Detect which cell encompasses the target text, then output its [x, y] center coordinate. 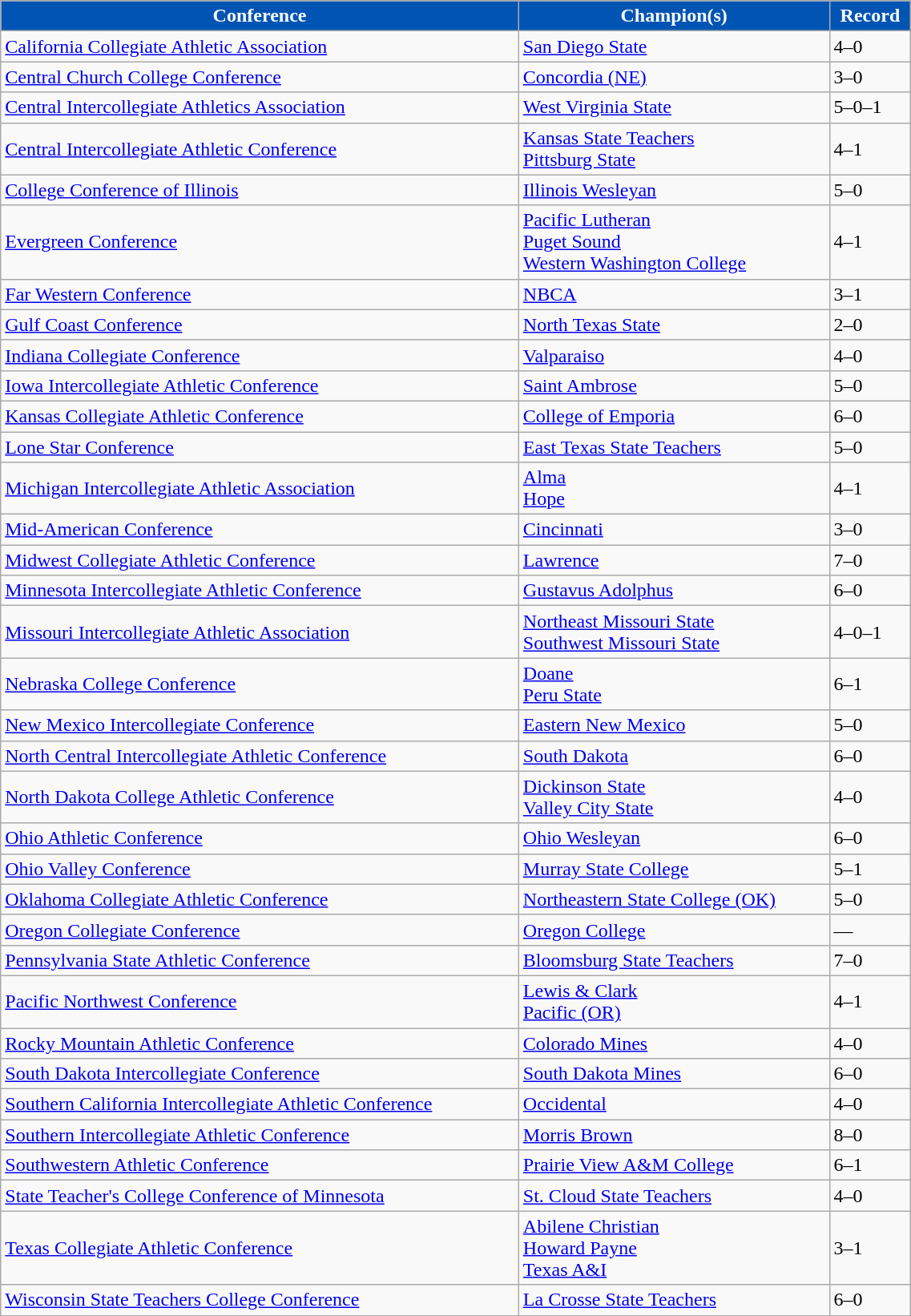
South Dakota [674, 756]
Prairie View A&M College [674, 1165]
East Texas State Teachers [674, 446]
South Dakota Intercollegiate Conference [260, 1074]
— [870, 930]
Central Intercollegiate Athletic Conference [260, 149]
Gulf Coast Conference [260, 325]
Wisconsin State Teachers College Conference [260, 1300]
Conference [260, 16]
Valparaiso [674, 355]
Minnesota Intercollegiate Athletic Conference [260, 591]
5–0–1 [870, 107]
Pacific Northwest Conference [260, 1002]
Ohio Valley Conference [260, 869]
Abilene ChristianHoward PayneTexas A&I [674, 1248]
Rocky Mountain Athletic Conference [260, 1043]
North Central Intercollegiate Athletic Conference [260, 756]
Iowa Intercollegiate Athletic Conference [260, 386]
Ohio Athletic Conference [260, 838]
Central Church College Conference [260, 77]
California Collegiate Athletic Association [260, 46]
Michigan Intercollegiate Athletic Association [260, 489]
AlmaHope [674, 489]
Central Intercollegiate Athletics Association [260, 107]
Southwestern Athletic Conference [260, 1165]
Occidental [674, 1104]
Pennsylvania State Athletic Conference [260, 960]
Saint Ambrose [674, 386]
Murray State College [674, 869]
Lewis & ClarkPacific (OR) [674, 1002]
Texas Collegiate Athletic Conference [260, 1248]
Concordia (NE) [674, 77]
Lone Star Conference [260, 446]
Ohio Wesleyan [674, 838]
New Mexico Intercollegiate Conference [260, 725]
Kansas State TeachersPittsburg State [674, 149]
South Dakota Mines [674, 1074]
North Texas State [674, 325]
Evergreen Conference [260, 242]
DoanePeru State [674, 684]
Bloomsburg State Teachers [674, 960]
Pacific LutheranPuget SoundWestern Washington College [674, 242]
Northeast Missouri StateSouthwest Missouri State [674, 632]
Gustavus Adolphus [674, 591]
Indiana Collegiate Conference [260, 355]
Southern California Intercollegiate Athletic Conference [260, 1104]
College Conference of Illinois [260, 190]
Record [870, 16]
Colorado Mines [674, 1043]
2–0 [870, 325]
State Teacher's College Conference of Minnesota [260, 1196]
North Dakota College Athletic Conference [260, 797]
Oregon College [674, 930]
NBCA [674, 294]
Dickinson StateValley City State [674, 797]
Northeastern State College (OK) [674, 899]
4–0–1 [870, 632]
Nebraska College Conference [260, 684]
San Diego State [674, 46]
West Virginia State [674, 107]
Missouri Intercollegiate Athletic Association [260, 632]
La Crosse State Teachers [674, 1300]
Kansas Collegiate Athletic Conference [260, 416]
5–1 [870, 869]
Oregon Collegiate Conference [260, 930]
Champion(s) [674, 16]
8–0 [870, 1135]
College of Emporia [674, 416]
St. Cloud State Teachers [674, 1196]
Midwest Collegiate Athletic Conference [260, 560]
Lawrence [674, 560]
Far Western Conference [260, 294]
Morris Brown [674, 1135]
Cincinnati [674, 530]
Oklahoma Collegiate Athletic Conference [260, 899]
Eastern New Mexico [674, 725]
Mid-American Conference [260, 530]
Illinois Wesleyan [674, 190]
Southern Intercollegiate Athletic Conference [260, 1135]
